Provide the (X, Y) coordinate of the cell's center where the given text is located.  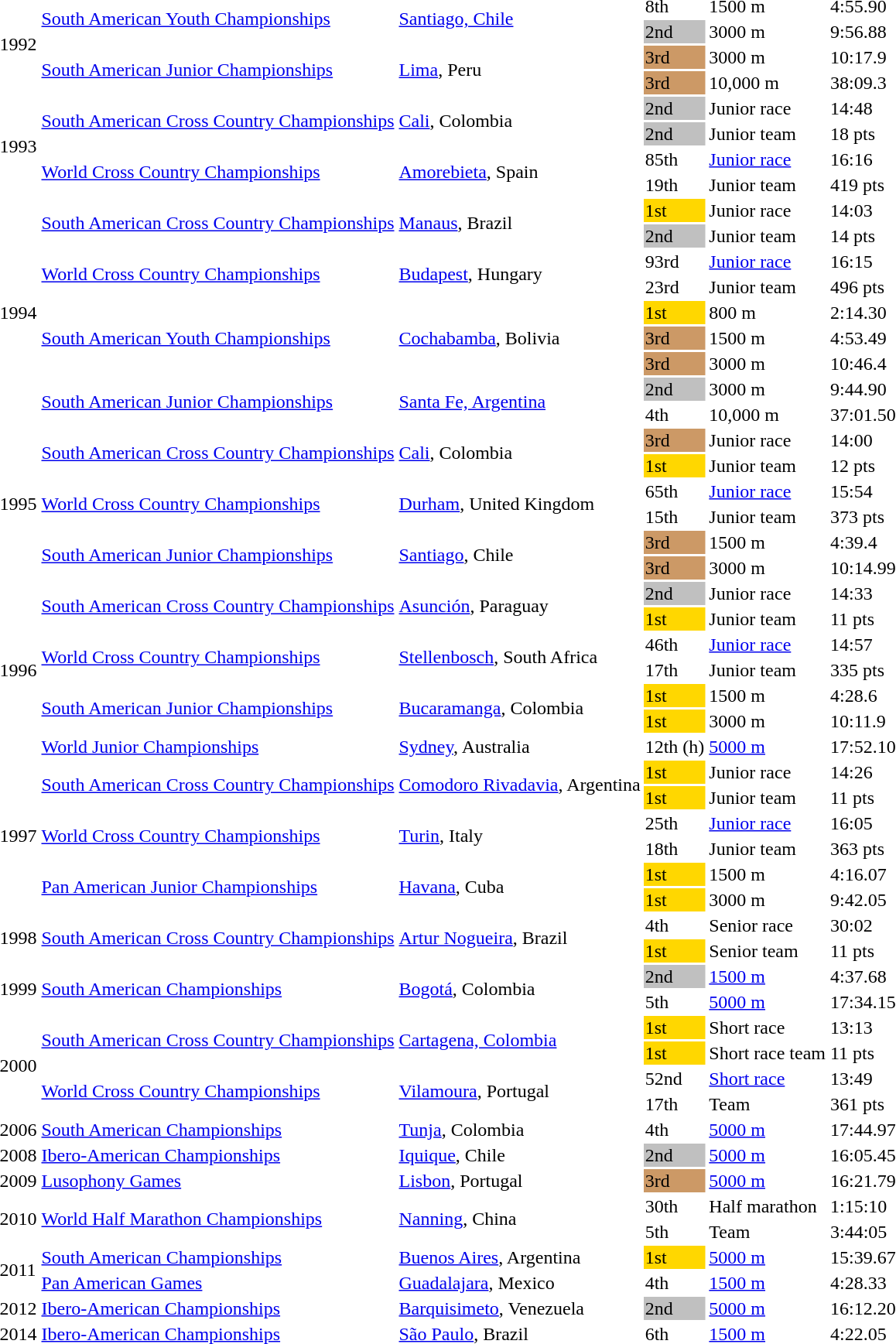
Barquisimeto, Venezuela (520, 1308)
Senior race (768, 925)
Budapest, Hungary (520, 274)
Pan American Games (218, 1283)
Senior team (768, 951)
Artur Nogueira, Brazil (520, 938)
Amorebieta, Spain (520, 172)
Lima, Peru (520, 70)
Asunción, Paraguay (520, 607)
93rd (675, 262)
Iquique, Chile (520, 1155)
Pan American Junior Championships (218, 887)
Bogotá, Colombia (520, 989)
Lisbon, Portugal (520, 1181)
800 m (768, 313)
World Half Marathon Championships (218, 1219)
30th (675, 1206)
World Junior Championships (218, 747)
85th (675, 159)
52nd (675, 1079)
46th (675, 645)
Santiago, Chile (520, 556)
15th (675, 517)
Buenos Aires, Argentina (520, 1257)
Tunja, Colombia (520, 1130)
Turin, Italy (520, 836)
23rd (675, 287)
Short race team (768, 1053)
Half marathon (768, 1206)
Vilamoura, Portugal (520, 1091)
Comodoro Rivadavia, Argentina (520, 785)
Cochabamba, Bolivia (520, 338)
Guadalajara, Mexico (520, 1283)
Nanning, China (520, 1219)
South American Youth Championships (218, 338)
12th (h) (675, 747)
Sydney, Australia (520, 747)
25th (675, 823)
Santa Fe, Argentina (520, 402)
Stellenbosch, South Africa (520, 658)
19th (675, 185)
Bucaramanga, Colombia (520, 709)
Manaus, Brazil (520, 223)
Durham, United Kingdom (520, 504)
18th (675, 849)
65th (675, 491)
Lusophony Games (218, 1181)
Cartagena, Colombia (520, 1040)
Havana, Cuba (520, 887)
